Capture the cell that displays the provided text and extract its (X, Y) central coordinate. 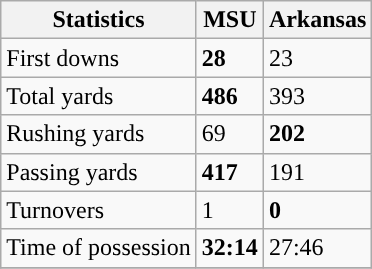
Rushing yards (99, 134)
1 (230, 210)
Total yards (99, 96)
First downs (99, 58)
Time of possession (99, 248)
32:14 (230, 248)
0 (317, 210)
MSU (230, 20)
28 (230, 58)
Statistics (99, 20)
202 (317, 134)
Arkansas (317, 20)
417 (230, 172)
27:46 (317, 248)
191 (317, 172)
Passing yards (99, 172)
393 (317, 96)
Turnovers (99, 210)
69 (230, 134)
23 (317, 58)
486 (230, 96)
